For the text-containing cell, return its midpoint in [X, Y] coordinate format. 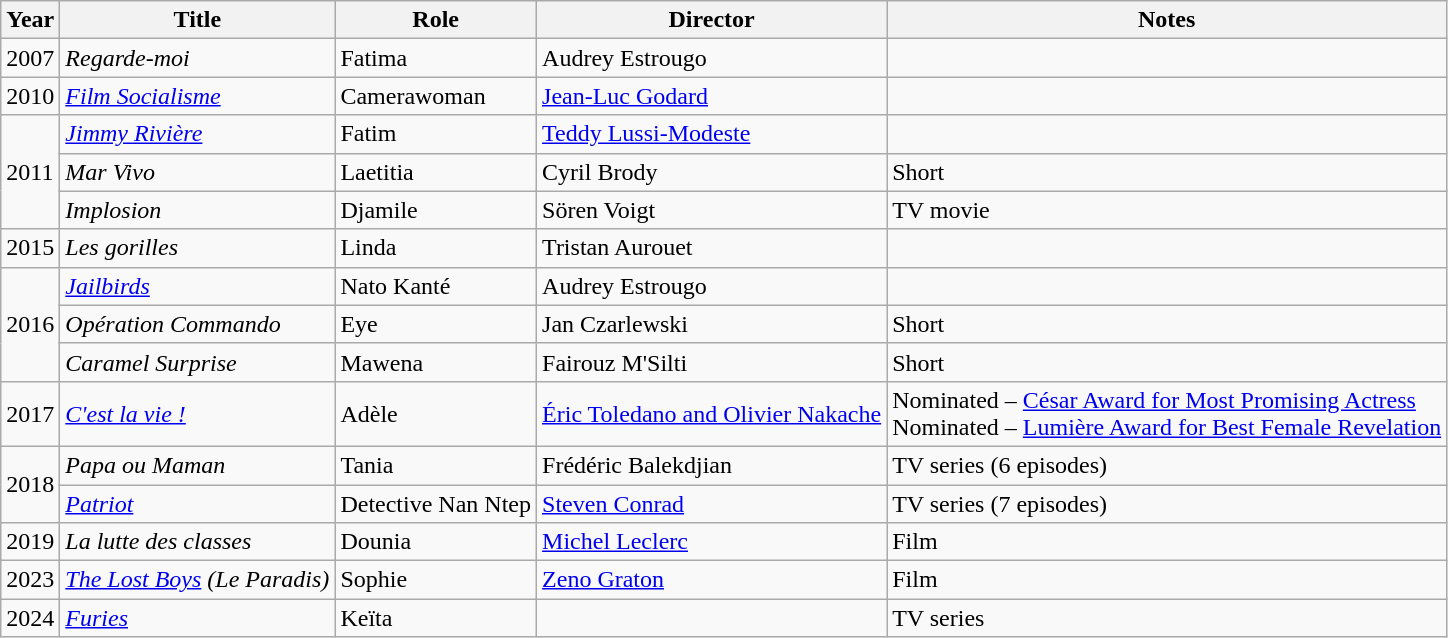
Jimmy Rivière [198, 134]
C'est la vie ! [198, 414]
Mar Vivo [198, 172]
Cyril Brody [712, 172]
La lutte des classes [198, 542]
Jailbirds [198, 286]
Role [436, 20]
Caramel Surprise [198, 362]
Linda [436, 248]
Steven Conrad [712, 503]
Patriot [198, 503]
Tania [436, 465]
Opération Commando [198, 324]
2011 [30, 172]
TV series (7 episodes) [1167, 503]
Keïta [436, 618]
Zeno Graton [712, 580]
2016 [30, 324]
Film Socialisme [198, 96]
TV series [1167, 618]
Implosion [198, 210]
2024 [30, 618]
2019 [30, 542]
Camerawoman [436, 96]
Regarde-moi [198, 58]
Mawena [436, 362]
Laetitia [436, 172]
Michel Leclerc [712, 542]
Fairouz M'Silti [712, 362]
Adèle [436, 414]
Year [30, 20]
2017 [30, 414]
Detective Nan Ntep [436, 503]
Jean-Luc Godard [712, 96]
Fatima [436, 58]
Furies [198, 618]
2015 [30, 248]
Notes [1167, 20]
TV movie [1167, 210]
Teddy Lussi-Modeste [712, 134]
Sophie [436, 580]
Eye [436, 324]
2010 [30, 96]
2023 [30, 580]
Fatim [436, 134]
Tristan Aurouet [712, 248]
Frédéric Balekdjian [712, 465]
Papa ou Maman [198, 465]
Dounia [436, 542]
Director [712, 20]
Éric Toledano and Olivier Nakache [712, 414]
Nominated – César Award for Most Promising ActressNominated – Lumière Award for Best Female Revelation [1167, 414]
The Lost Boys (Le Paradis) [198, 580]
2018 [30, 484]
Djamile [436, 210]
Les gorilles [198, 248]
Sören Voigt [712, 210]
Title [198, 20]
TV series (6 episodes) [1167, 465]
Nato Kanté [436, 286]
Jan Czarlewski [712, 324]
2007 [30, 58]
